Identify which cell holds the provided text, then report its [x, y] central coordinate. 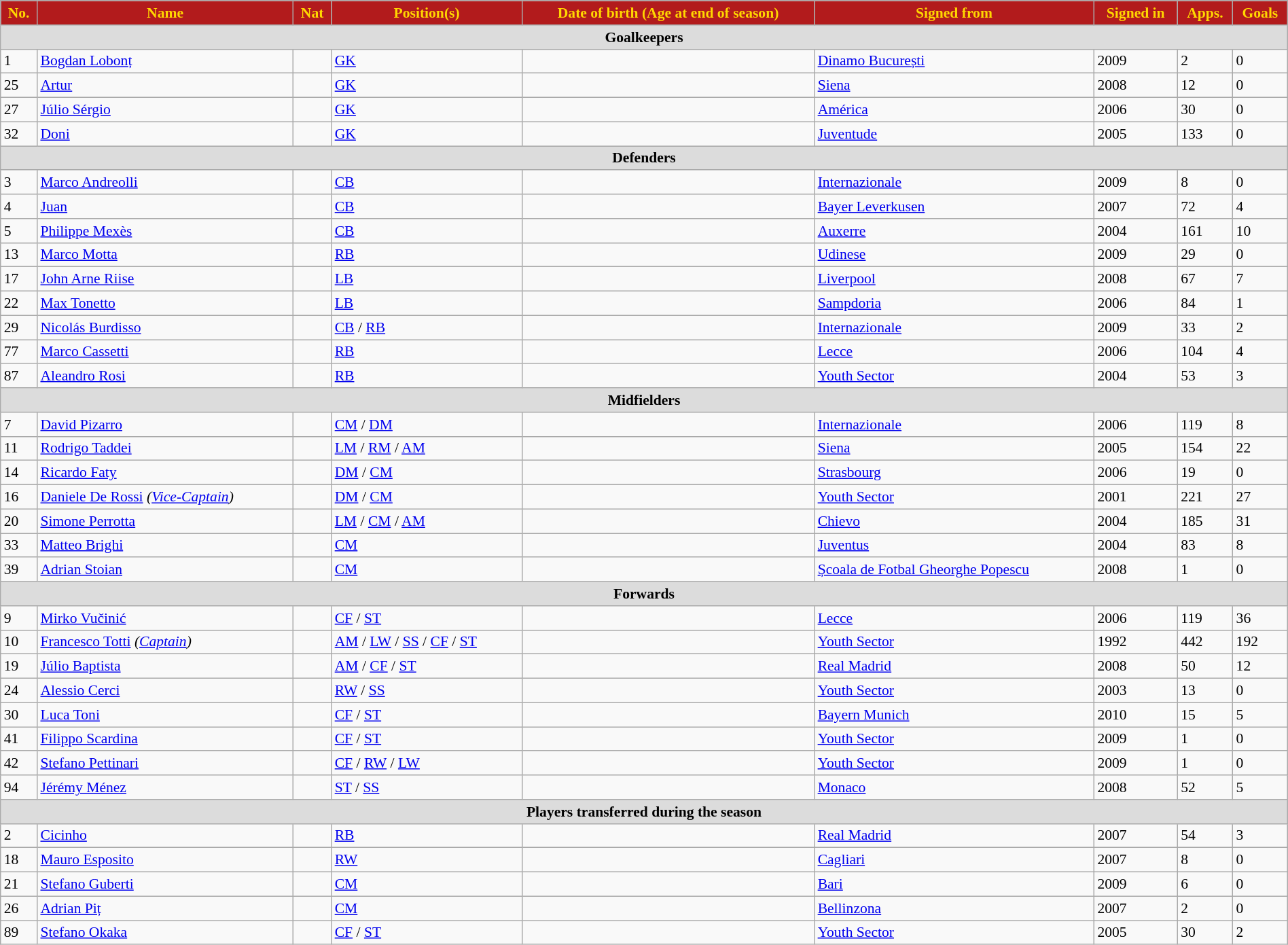
Stefano Guberti [164, 885]
Defenders [644, 158]
36 [1261, 618]
Cagliari [954, 860]
84 [1205, 304]
83 [1205, 546]
Goalkeepers [644, 37]
No. [19, 13]
53 [1205, 376]
1992 [1136, 642]
Jérémy Ménez [164, 787]
94 [19, 787]
11 [19, 448]
Matteo Brighi [164, 546]
John Arne Riise [164, 279]
25 [19, 86]
Adrian Piț [164, 908]
154 [1205, 448]
Players transferred during the season [644, 812]
Forwards [644, 594]
Nicolás Burdisso [164, 327]
18 [19, 860]
192 [1261, 642]
Position(s) [427, 13]
42 [19, 764]
Filippo Scardina [164, 739]
17 [19, 279]
Auxerre [954, 231]
32 [19, 134]
David Pizarro [164, 425]
Luca Toni [164, 715]
104 [1205, 352]
Artur [164, 86]
31 [1261, 521]
Dinamo București [954, 61]
Aleandro Rosi [164, 376]
LM / RM / AM [427, 448]
26 [19, 908]
2010 [1136, 715]
ST / SS [427, 787]
133 [1205, 134]
2003 [1136, 691]
Chievo [954, 521]
Francesco Totti (Captain) [164, 642]
AM / LW / SS / CF / ST [427, 642]
21 [19, 885]
Mauro Esposito [164, 860]
CF / RW / LW [427, 764]
CM / DM [427, 425]
Juventus [954, 546]
Monaco [954, 787]
Midfielders [644, 400]
Max Tonetto [164, 304]
89 [19, 933]
Marco Andreolli [164, 183]
14 [19, 473]
Philippe Mexès [164, 231]
Signed in [1136, 13]
Nat [312, 13]
Name [164, 13]
RW [427, 860]
20 [19, 521]
16 [19, 497]
39 [19, 570]
Școala de Fotbal Gheorghe Popescu [954, 570]
Cicinho [164, 836]
50 [1205, 666]
Doni [164, 134]
Apps. [1205, 13]
Marco Motta [164, 255]
72 [1205, 207]
54 [1205, 836]
Sampdoria [954, 304]
24 [19, 691]
Bayer Leverkusen [954, 207]
Alessio Cerci [164, 691]
67 [1205, 279]
Stefano Okaka [164, 933]
161 [1205, 231]
77 [19, 352]
41 [19, 739]
Goals [1261, 13]
Liverpool [954, 279]
Date of birth (Age at end of season) [668, 13]
RW / SS [427, 691]
Juventude [954, 134]
Bayern Munich [954, 715]
185 [1205, 521]
6 [1205, 885]
Bellinzona [954, 908]
Rodrigo Taddei [164, 448]
Ricardo Faty [164, 473]
Udinese [954, 255]
América [954, 110]
LM / CM / AM [427, 521]
Marco Cassetti [164, 352]
Juan [164, 207]
442 [1205, 642]
Júlio Baptista [164, 666]
87 [19, 376]
Adrian Stoian [164, 570]
Bari [954, 885]
Mirko Vučinić [164, 618]
Simone Perrotta [164, 521]
Júlio Sérgio [164, 110]
221 [1205, 497]
15 [1205, 715]
Bogdan Lobonț [164, 61]
9 [19, 618]
Strasbourg [954, 473]
AM / CF / ST [427, 666]
52 [1205, 787]
2001 [1136, 497]
Daniele De Rossi (Vice-Captain) [164, 497]
CB / RB [427, 327]
Signed from [954, 13]
Stefano Pettinari [164, 764]
